Return [x, y] of the center of cell containing provided text 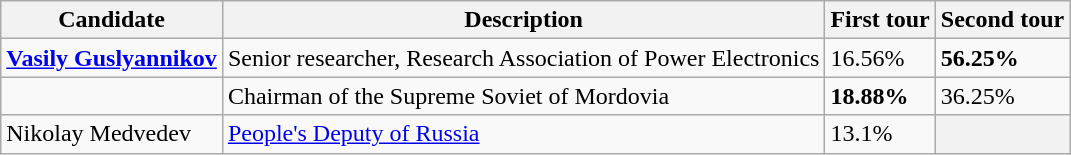
Senior researcher, Research Association of Power Electronics [524, 58]
Second tour [1002, 20]
Vasily Guslyannikov [112, 58]
13.1% [880, 134]
16.56% [880, 58]
Chairman of the Supreme Soviet of Mordovia [524, 96]
Candidate [112, 20]
Description [524, 20]
56.25% [1002, 58]
Nikolay Medvedev [112, 134]
36.25% [1002, 96]
People's Deputy of Russia [524, 134]
18.88% [880, 96]
First tour [880, 20]
